Locate the cell with the specified text and output its [x, y] center coordinate. 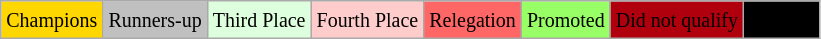
Did not qualify [676, 20]
Third Place [259, 20]
Runners-up [155, 20]
Relegation [473, 20]
Champions [52, 20]
not held [781, 20]
Promoted [566, 20]
Fourth Place [368, 20]
